Locate the cell with the specified text and output its (X, Y) center coordinate. 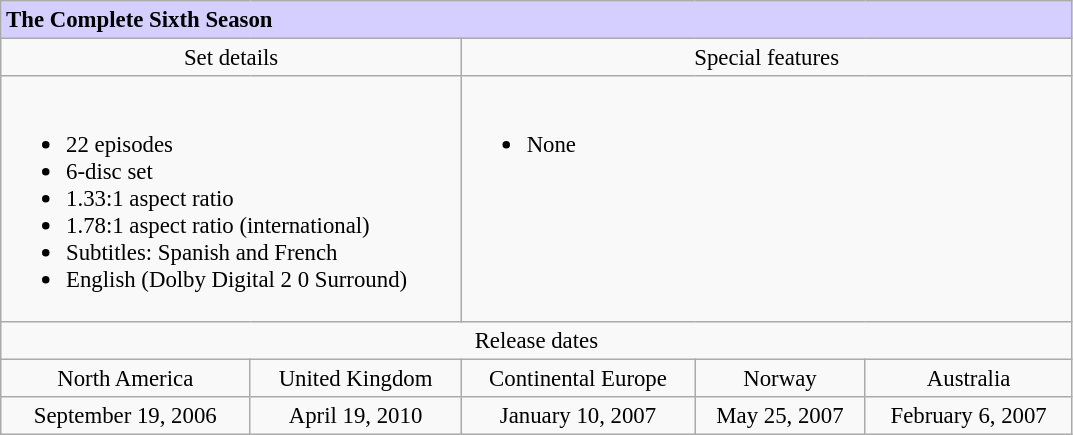
22 episodes6-disc set1.33:1 aspect ratio1.78:1 aspect ratio (international)Subtitles: Spanish and FrenchEnglish (Dolby Digital 2 0 Surround) (232, 198)
April 19, 2010 (356, 415)
The Complete Sixth Season (536, 20)
United Kingdom (356, 378)
None (766, 198)
North America (126, 378)
January 10, 2007 (578, 415)
Set details (232, 58)
Release dates (536, 340)
May 25, 2007 (780, 415)
Continental Europe (578, 378)
Special features (766, 58)
February 6, 2007 (968, 415)
Australia (968, 378)
Norway (780, 378)
September 19, 2006 (126, 415)
